Pinpoint the cell where the given text exists, returning its [X, Y] midpoint coordinate. 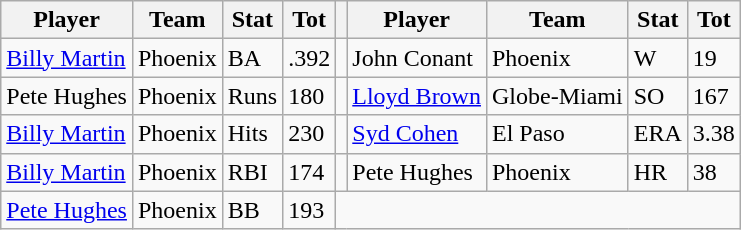
167 [714, 96]
BB [252, 210]
SO [658, 96]
19 [714, 58]
Runs [252, 96]
193 [310, 210]
Globe-Miami [557, 96]
174 [310, 172]
ERA [658, 134]
El Paso [557, 134]
HR [658, 172]
BA [252, 58]
Syd Cohen [417, 134]
.392 [310, 58]
Hits [252, 134]
3.38 [714, 134]
180 [310, 96]
Lloyd Brown [417, 96]
W [658, 58]
230 [310, 134]
38 [714, 172]
RBI [252, 172]
John Conant [417, 58]
